Capture the cell that displays the provided text and extract its (x, y) central coordinate. 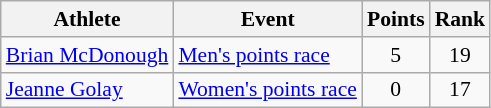
Jeanne Golay (88, 90)
0 (396, 90)
Brian McDonough (88, 55)
Athlete (88, 19)
19 (460, 55)
Event (268, 19)
5 (396, 55)
17 (460, 90)
Men's points race (268, 55)
Points (396, 19)
Women's points race (268, 90)
Rank (460, 19)
